Locate the cell with the specified text and output its (x, y) center coordinate. 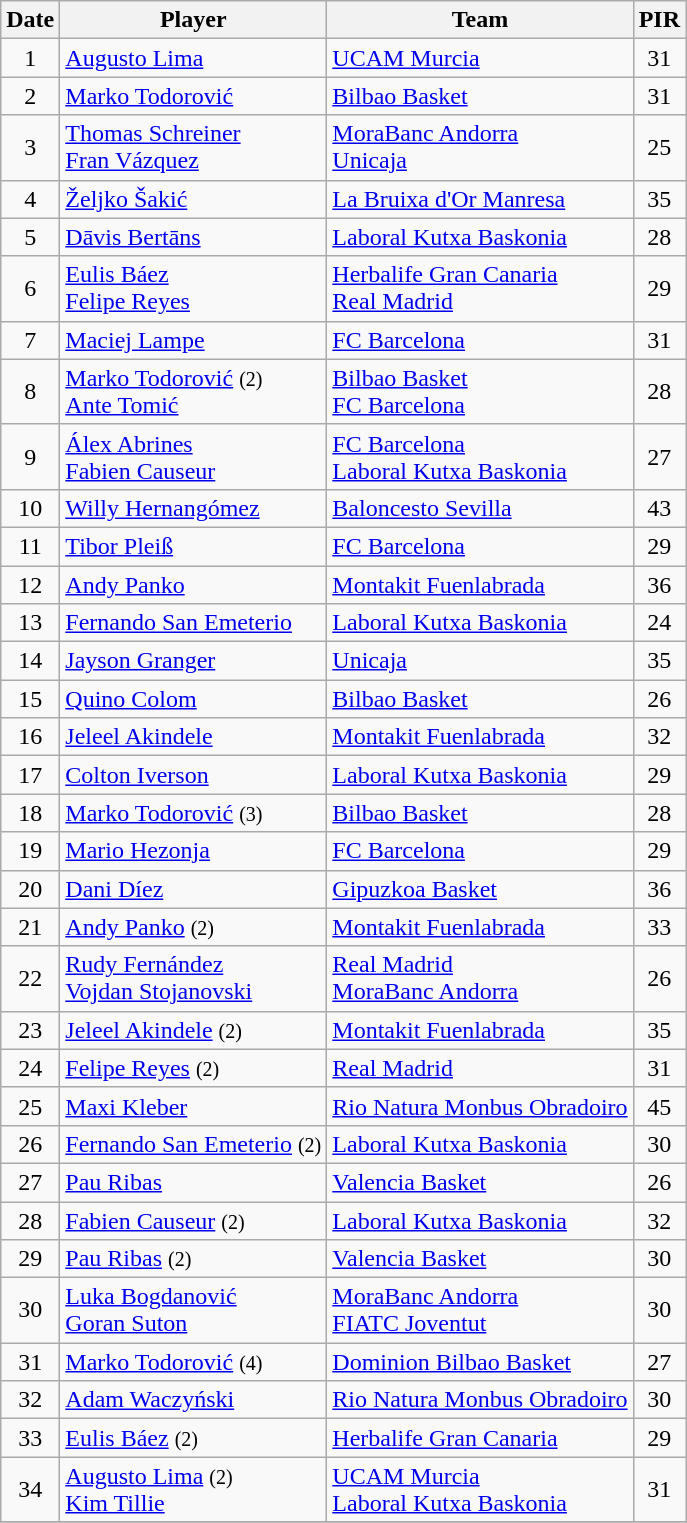
Eulis Báez (2) (194, 1438)
La Bruixa d'Or Manresa (480, 199)
11 (30, 546)
Luka Bogdanović Goran Suton (194, 1310)
Herbalife Gran CanariaReal Madrid (480, 288)
Tibor Pleiß (194, 546)
MoraBanc Andorra FIATC Joventut (480, 1310)
Mario Hezonja (194, 851)
13 (30, 623)
Fernando San Emeterio (194, 623)
FC BarcelonaLaboral Kutxa Baskonia (480, 456)
Willy Hernangómez (194, 508)
Maxi Kleber (194, 1106)
22 (30, 978)
Maciej Lampe (194, 340)
Colton Iverson (194, 775)
Fabien Causeur (2) (194, 1221)
Marko Todorović (2) Ante Tomić (194, 392)
Jayson Granger (194, 661)
Željko Šakić (194, 199)
Dominion Bilbao Basket (480, 1362)
Marko Todorović (194, 96)
Eulis Báez Felipe Reyes (194, 288)
Unicaja (480, 661)
Marko Todorović (4) (194, 1362)
Player (194, 20)
Fernando San Emeterio (2) (194, 1144)
Pau Ribas (194, 1182)
Jeleel Akindele (2) (194, 1030)
Álex Abrines Fabien Causeur (194, 456)
18 (30, 813)
3 (30, 148)
Pau Ribas (2) (194, 1259)
Herbalife Gran Canaria (480, 1438)
Andy Panko (194, 585)
Marko Todorović (3) (194, 813)
Augusto Lima (194, 58)
Thomas Schreiner Fran Vázquez (194, 148)
PIR (659, 20)
Augusto Lima (2) Kim Tillie (194, 1490)
23 (30, 1030)
8 (30, 392)
4 (30, 199)
Adam Waczyński (194, 1400)
Rudy Fernández Vojdan Stojanovski (194, 978)
1 (30, 58)
16 (30, 737)
UCAM MurciaLaboral Kutxa Baskonia (480, 1490)
Felipe Reyes (2) (194, 1068)
14 (30, 661)
7 (30, 340)
19 (30, 851)
6 (30, 288)
Dani Díez (194, 889)
MoraBanc AndorraUnicaja (480, 148)
Team (480, 20)
20 (30, 889)
43 (659, 508)
2 (30, 96)
9 (30, 456)
Andy Panko (2) (194, 927)
Real MadridMoraBanc Andorra (480, 978)
Bilbao BasketFC Barcelona (480, 392)
Jeleel Akindele (194, 737)
Baloncesto Sevilla (480, 508)
Gipuzkoa Basket (480, 889)
12 (30, 585)
15 (30, 699)
Real Madrid (480, 1068)
45 (659, 1106)
Quino Colom (194, 699)
10 (30, 508)
UCAM Murcia (480, 58)
17 (30, 775)
5 (30, 237)
34 (30, 1490)
21 (30, 927)
Date (30, 20)
Dāvis Bertāns (194, 237)
